From the cell containing the given text, extract its center point as (X, Y) coordinate. 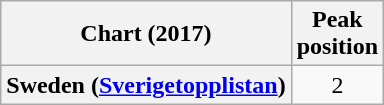
2 (337, 85)
Chart (2017) (146, 34)
Sweden (Sverigetopplistan) (146, 85)
Peakposition (337, 34)
